Detect which cell encompasses the target text, then output its [x, y] center coordinate. 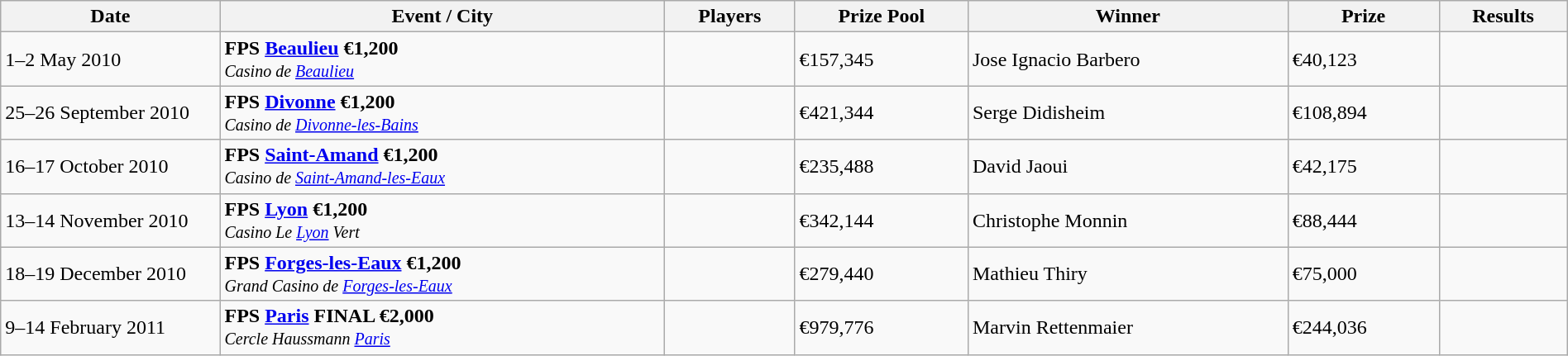
Event / City [442, 17]
FPS Beaulieu €1,200Casino de Beaulieu [442, 59]
FPS Paris FINAL €2,000Cercle Haussmann Paris [442, 327]
Players [730, 17]
€75,000 [1363, 274]
Marvin Rettenmaier [1128, 327]
Prize Pool [882, 17]
€88,444 [1363, 220]
Winner [1128, 17]
Mathieu Thiry [1128, 274]
FPS Lyon €1,200Casino Le Lyon Vert [442, 220]
18–19 December 2010 [111, 274]
David Jaoui [1128, 167]
€108,894 [1363, 112]
Results [1503, 17]
€421,344 [882, 112]
Date [111, 17]
13–14 November 2010 [111, 220]
€244,036 [1363, 327]
FPS Forges-les-Eaux €1,200Grand Casino de Forges-les-Eaux [442, 274]
Jose Ignacio Barbero [1128, 59]
1–2 May 2010 [111, 59]
€235,488 [882, 167]
Christophe Monnin [1128, 220]
9–14 February 2011 [111, 327]
25–26 September 2010 [111, 112]
€42,175 [1363, 167]
Prize [1363, 17]
16–17 October 2010 [111, 167]
€979,776 [882, 327]
FPS Divonne €1,200Casino de Divonne-les-Bains [442, 112]
€40,123 [1363, 59]
FPS Saint-Amand €1,200Casino de Saint-Amand-les-Eaux [442, 167]
Serge Didisheim [1128, 112]
€279,440 [882, 274]
€342,144 [882, 220]
€157,345 [882, 59]
